Return (X, Y) of the center of cell containing provided text 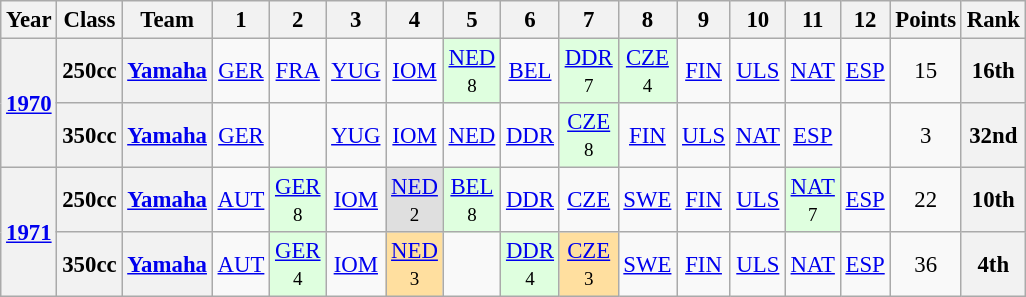
2 (298, 20)
BEL (530, 72)
DDR4 (530, 264)
1 (240, 20)
BEL8 (472, 200)
NED2 (414, 200)
Points (926, 20)
CZE3 (588, 264)
Rank (993, 20)
NED3 (414, 264)
22 (926, 200)
12 (865, 20)
15 (926, 72)
32nd (993, 136)
Year (29, 20)
36 (926, 264)
Class (90, 20)
Team (167, 20)
CZE (588, 200)
10th (993, 200)
10 (758, 20)
9 (704, 20)
11 (812, 20)
DDR7 (588, 72)
4 (414, 20)
4th (993, 264)
GER4 (298, 264)
NED8 (472, 72)
1970 (29, 104)
5 (472, 20)
NAT7 (812, 200)
8 (648, 20)
7 (588, 20)
CZE4 (648, 72)
CZE8 (588, 136)
16th (993, 72)
6 (530, 20)
GER8 (298, 200)
1971 (29, 232)
FRA (298, 72)
NED (472, 136)
